Return the [x, y] coordinate for the center point of the cell that contains the specified text.  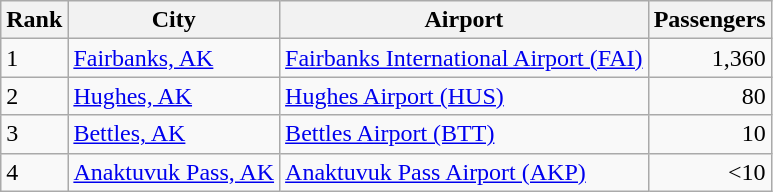
1,360 [710, 58]
2 [34, 96]
Anaktuvuk Pass Airport (AKP) [464, 172]
Hughes Airport (HUS) [464, 96]
Anaktuvuk Pass, AK [174, 172]
Passengers [710, 20]
<10 [710, 172]
80 [710, 96]
4 [34, 172]
Fairbanks International Airport (FAI) [464, 58]
1 [34, 58]
Airport [464, 20]
Bettles Airport (BTT) [464, 134]
10 [710, 134]
3 [34, 134]
Hughes, AK [174, 96]
City [174, 20]
Fairbanks, AK [174, 58]
Rank [34, 20]
Bettles, AK [174, 134]
